Extract the (X, Y) coordinate from the center of the cell holding the provided text.  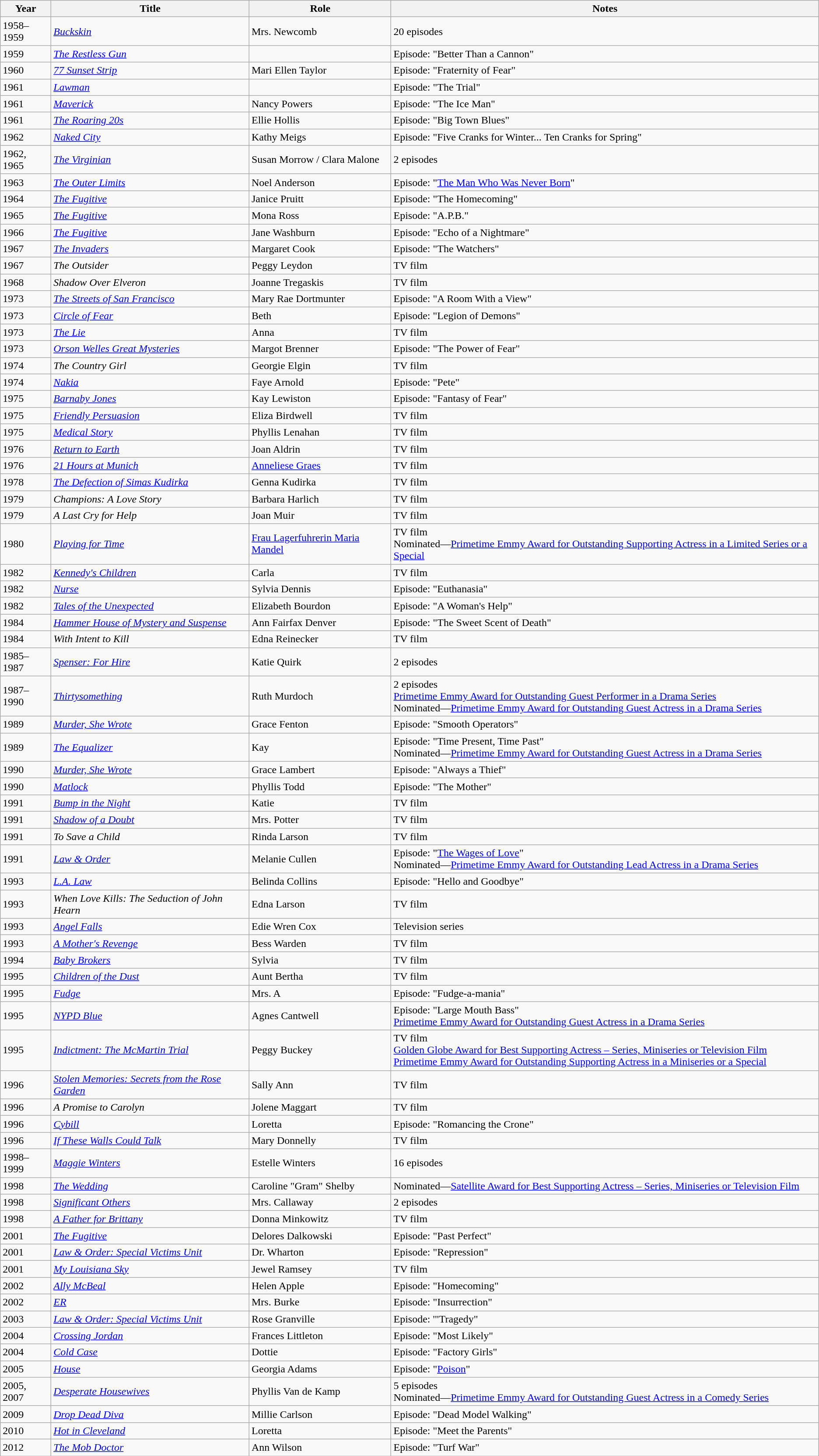
The Lie (150, 332)
Episode: "The Power of Fear" (605, 349)
Delores Dalkowski (320, 1236)
Dottie (320, 1352)
Lawman (150, 87)
20 episodes (605, 32)
Episode: "Dead Model Walking" (605, 1414)
Episode: "Echo of a Nightmare" (605, 232)
Episode: "Most Likely" (605, 1336)
2012 (26, 1447)
Cybill (150, 1124)
Janice Pruitt (320, 199)
Significant Others (150, 1203)
Phyllis Lenahan (320, 432)
2003 (26, 1319)
Maverick (150, 104)
The Outsider (150, 266)
The Wedding (150, 1186)
Circle of Fear (150, 316)
1962, 1965 (26, 159)
Episode: "Turf War" (605, 1447)
2005 (26, 1369)
Baby Brokers (150, 960)
Kennedy's Children (150, 573)
Ann Wilson (320, 1447)
Georgie Elgin (320, 366)
The Equalizer (150, 747)
Episode: "A.P.B." (605, 215)
If These Walls Could Talk (150, 1140)
Eliza Birdwell (320, 415)
Crossing Jordan (150, 1336)
Law & Order (150, 859)
Frau Lagerfuhrerin Maria Mandel (320, 544)
Sally Ann (320, 1085)
Episode: "Insurrection" (605, 1302)
The Defection of Simas Kudirka (150, 482)
Jane Washburn (320, 232)
Episode: '"Tragedy" (605, 1319)
Rose Granville (320, 1319)
Friendly Persuasion (150, 415)
Episode: "The Ice Man" (605, 104)
Mrs. Newcomb (320, 32)
Episode: "Romancing the Crone" (605, 1124)
1963 (26, 182)
Episode: "Euthanasia" (605, 589)
Children of the Dust (150, 977)
1998–1999 (26, 1163)
Episode: "Hello and Goodbye" (605, 882)
A Father for Brittany (150, 1219)
A Mother's Revenge (150, 943)
Episode: "The Watchers" (605, 249)
1980 (26, 544)
Champions: A Love Story (150, 499)
2005, 2007 (26, 1391)
L.A. Law (150, 882)
5 episodesNominated—Primetime Emmy Award for Outstanding Guest Actress in a Comedy Series (605, 1391)
Joan Aldrin (320, 449)
Shadow of a Doubt (150, 819)
Episode: "The Trial" (605, 87)
Bess Warden (320, 943)
Title (150, 9)
Grace Lambert (320, 770)
Episode: "The Wages of Love"Nominated—Primetime Emmy Award for Outstanding Lead Actress in a Drama Series (605, 859)
Agnes Cantwell (320, 1016)
Episode: "The Mother" (605, 786)
Nurse (150, 589)
Joanne Tregaskis (320, 282)
Barbara Harlich (320, 499)
Episode: "The Man Who Was Never Born" (605, 182)
TV filmNominated—Primetime Emmy Award for Outstanding Supporting Actress in a Limited Series or a Special (605, 544)
Noel Anderson (320, 182)
Elizabeth Bourdon (320, 606)
The Outer Limits (150, 182)
Hammer House of Mystery and Suspense (150, 622)
Belinda Collins (320, 882)
1958–1959 (26, 32)
Episode: "A Room With a View" (605, 299)
1978 (26, 482)
Jolene Maggart (320, 1107)
Katie (320, 803)
Drop Dead Diva (150, 1414)
Fudge (150, 993)
The Roaring 20s (150, 120)
Jewel Ramsey (320, 1269)
Peggy Leydon (320, 266)
Ally McBeal (150, 1286)
Television series (605, 927)
Helen Apple (320, 1286)
Hot in Cleveland (150, 1431)
Joan Muir (320, 516)
A Promise to Carolyn (150, 1107)
Kay (320, 747)
Beth (320, 316)
Mrs. Callaway (320, 1203)
Stolen Memories: Secrets from the Rose Garden (150, 1085)
Naked City (150, 137)
Episode: "Smooth Operators" (605, 724)
Episode: "The Homecoming" (605, 199)
Peggy Buckey (320, 1050)
Orson Welles Great Mysteries (150, 349)
Indictment: The McMartin Trial (150, 1050)
Aunt Bertha (320, 977)
Edna Reinecker (320, 639)
The Restless Gun (150, 54)
Sylvia Dennis (320, 589)
1968 (26, 282)
Episode: "Better Than a Cannon" (605, 54)
Kay Lewiston (320, 399)
Dr. Wharton (320, 1252)
Faye Arnold (320, 382)
1965 (26, 215)
Barnaby Jones (150, 399)
When Love Kills: The Seduction of John Hearn (150, 904)
Episode: "Poison" (605, 1369)
Mary Donnelly (320, 1140)
Episode: "Fantasy of Fear" (605, 399)
Donna Minkowitz (320, 1219)
Episode: "Factory Girls" (605, 1352)
21 Hours at Munich (150, 465)
Episode: "Large Mouth Bass"Primetime Emmy Award for Outstanding Guest Actress in a Drama Series (605, 1016)
1962 (26, 137)
Episode: "Always a Thief" (605, 770)
Nancy Powers (320, 104)
Estelle Winters (320, 1163)
1966 (26, 232)
Genna Kudirka (320, 482)
Episode: "Homecoming" (605, 1286)
Episode: "Fraternity of Fear" (605, 70)
Mrs. A (320, 993)
Episode: "Repression" (605, 1252)
Anna (320, 332)
Episode: "A Woman's Help" (605, 606)
16 episodes (605, 1163)
Grace Fenton (320, 724)
2009 (26, 1414)
Carla (320, 573)
Desperate Housewives (150, 1391)
Phyllis Todd (320, 786)
A Last Cry for Help (150, 516)
My Louisiana Sky (150, 1269)
Edna Larson (320, 904)
With Intent to Kill (150, 639)
1985–1987 (26, 662)
Nakia (150, 382)
Margaret Cook (320, 249)
Mary Rae Dortmunter (320, 299)
Ellie Hollis (320, 120)
Playing for Time (150, 544)
Susan Morrow / Clara Malone (320, 159)
Tales of the Unexpected (150, 606)
Ann Fairfax Denver (320, 622)
Maggie Winters (150, 1163)
Shadow Over Elveron (150, 282)
Spenser: For Hire (150, 662)
77 Sunset Strip (150, 70)
The Country Girl (150, 366)
Episode: "Past Perfect" (605, 1236)
Mona Ross (320, 215)
Kathy Meigs (320, 137)
Year (26, 9)
Melanie Cullen (320, 859)
1994 (26, 960)
Return to Earth (150, 449)
Episode: "Legion of Demons" (605, 316)
Rinda Larson (320, 837)
To Save a Child (150, 837)
The Invaders (150, 249)
Bump in the Night (150, 803)
Caroline "Gram" Shelby (320, 1186)
Episode: "Meet the Parents" (605, 1431)
Episode: "Time Present, Time Past"Nominated—Primetime Emmy Award for Outstanding Guest Actress in a Drama Series (605, 747)
Cold Case (150, 1352)
Episode: "Five Cranks for Winter... Ten Cranks for Spring" (605, 137)
Episode: "Fudge-a-mania" (605, 993)
Angel Falls (150, 927)
Anneliese Graes (320, 465)
Mrs. Potter (320, 819)
Medical Story (150, 432)
1960 (26, 70)
Matlock (150, 786)
Margot Brenner (320, 349)
NYPD Blue (150, 1016)
Nominated—Satellite Award for Best Supporting Actress – Series, Miniseries or Television Film (605, 1186)
1964 (26, 199)
Thirtysomething (150, 696)
Mrs. Burke (320, 1302)
Katie Quirk (320, 662)
The Virginian (150, 159)
House (150, 1369)
1959 (26, 54)
Episode: "Big Town Blues" (605, 120)
Role (320, 9)
Notes (605, 9)
Millie Carlson (320, 1414)
Buckskin (150, 32)
The Mob Doctor (150, 1447)
2010 (26, 1431)
Frances Littleton (320, 1336)
Edie Wren Cox (320, 927)
1987–1990 (26, 696)
Episode: "The Sweet Scent of Death" (605, 622)
ER (150, 1302)
Phyllis Van de Kamp (320, 1391)
Mari Ellen Taylor (320, 70)
Georgia Adams (320, 1369)
The Streets of San Francisco (150, 299)
Sylvia (320, 960)
Ruth Murdoch (320, 696)
Episode: "Pete" (605, 382)
